Return [X, Y] of the center of cell containing provided text 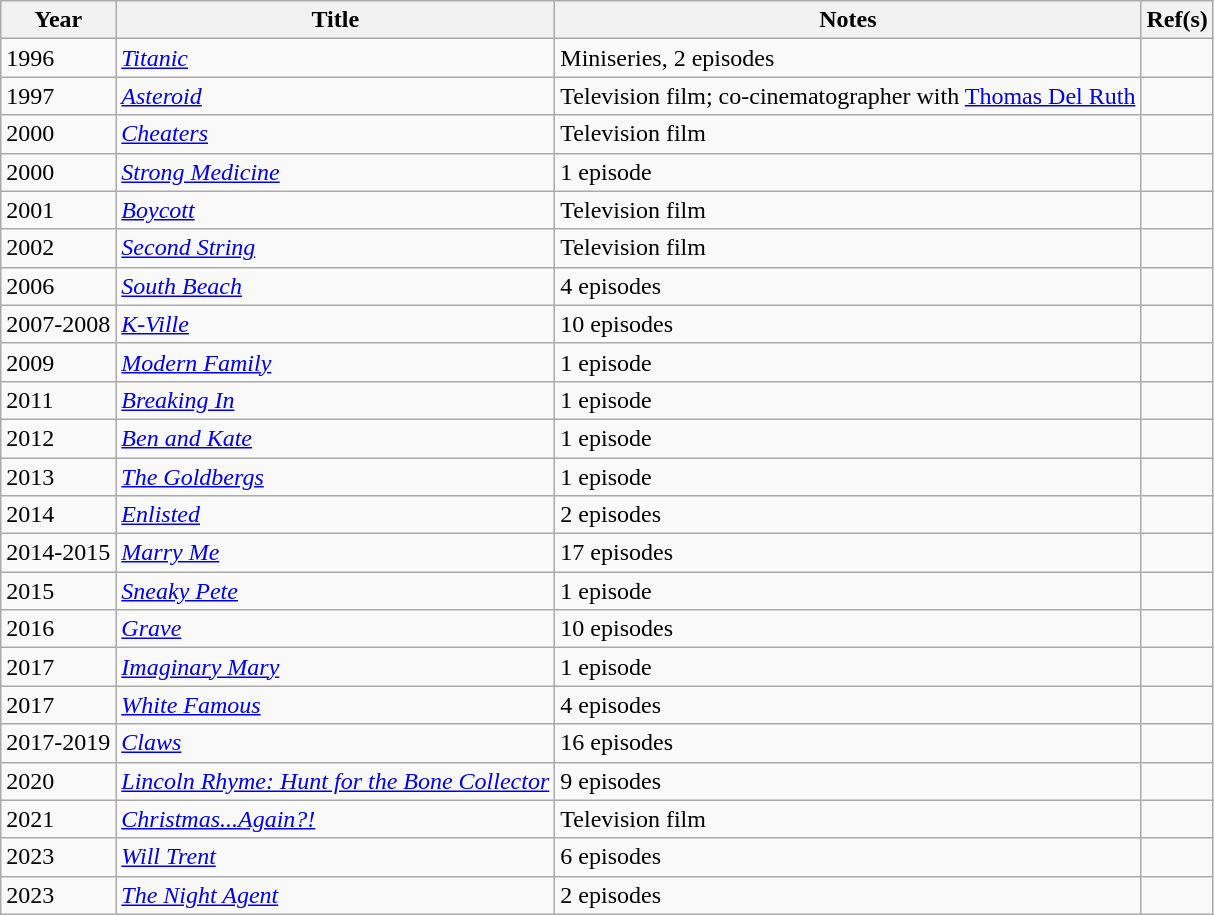
2011 [58, 400]
Imaginary Mary [336, 667]
Enlisted [336, 515]
2002 [58, 248]
The Night Agent [336, 895]
The Goldbergs [336, 477]
Television film; co-cinematographer with Thomas Del Ruth [848, 96]
Boycott [336, 210]
2007-2008 [58, 324]
Title [336, 20]
Modern Family [336, 362]
Will Trent [336, 857]
2012 [58, 438]
2014-2015 [58, 553]
2015 [58, 591]
2014 [58, 515]
Breaking In [336, 400]
Miniseries, 2 episodes [848, 58]
South Beach [336, 286]
Titanic [336, 58]
17 episodes [848, 553]
Ben and Kate [336, 438]
Second String [336, 248]
Asteroid [336, 96]
2016 [58, 629]
Lincoln Rhyme: Hunt for the Bone Collector [336, 781]
Sneaky Pete [336, 591]
Ref(s) [1177, 20]
Notes [848, 20]
White Famous [336, 705]
Grave [336, 629]
Claws [336, 743]
2009 [58, 362]
Year [58, 20]
2001 [58, 210]
16 episodes [848, 743]
Strong Medicine [336, 172]
6 episodes [848, 857]
2013 [58, 477]
Cheaters [336, 134]
1997 [58, 96]
1996 [58, 58]
2021 [58, 819]
2006 [58, 286]
2017-2019 [58, 743]
2020 [58, 781]
9 episodes [848, 781]
K-Ville [336, 324]
Marry Me [336, 553]
Christmas...Again?! [336, 819]
